Provide the [X, Y] coordinate of the cell's center where the given text is located.  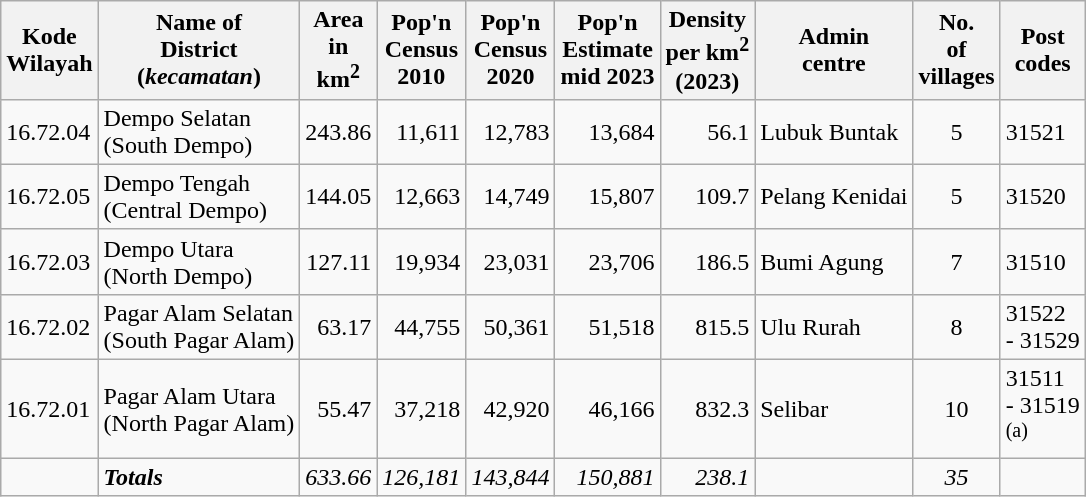
12,663 [422, 196]
Area inkm2 [338, 50]
16.72.02 [50, 326]
15,807 [608, 196]
127.11 [338, 262]
12,783 [510, 132]
Kode Wilayah [50, 50]
238.1 [708, 477]
14,749 [510, 196]
Postcodes [1042, 50]
Dempo Utara (North Dempo) [199, 262]
No.of villages [956, 50]
55.47 [338, 410]
46,166 [608, 410]
13,684 [608, 132]
44,755 [422, 326]
23,706 [608, 262]
8 [956, 326]
31511 - 31519 (a) [1042, 410]
Ulu Rurah [834, 326]
37,218 [422, 410]
Totals [199, 477]
Admincentre [834, 50]
243.86 [338, 132]
16.72.03 [50, 262]
31520 [1042, 196]
Pagar Alam Utara (North Pagar Alam) [199, 410]
35 [956, 477]
19,934 [422, 262]
31510 [1042, 262]
126,181 [422, 477]
51,518 [608, 326]
31522 - 31529 [1042, 326]
Pelang Kenidai [834, 196]
Pop'nCensus2020 [510, 50]
143,844 [510, 477]
31521 [1042, 132]
16.72.01 [50, 410]
109.7 [708, 196]
Dempo Tengah (Central Dempo) [199, 196]
832.3 [708, 410]
56.1 [708, 132]
Bumi Agung [834, 262]
144.05 [338, 196]
11,611 [422, 132]
633.66 [338, 477]
63.17 [338, 326]
Pop'nEstimatemid 2023 [608, 50]
7 [956, 262]
42,920 [510, 410]
150,881 [608, 477]
186.5 [708, 262]
16.72.05 [50, 196]
815.5 [708, 326]
16.72.04 [50, 132]
Name ofDistrict (kecamatan) [199, 50]
Pop'nCensus2010 [422, 50]
Dempo Selatan (South Dempo) [199, 132]
Selibar [834, 410]
23,031 [510, 262]
Densityper km2(2023) [708, 50]
10 [956, 410]
Pagar Alam Selatan (South Pagar Alam) [199, 326]
Lubuk Buntak [834, 132]
50,361 [510, 326]
